Scan for the cell matching the given text and deliver its (x, y) coordinate at center. 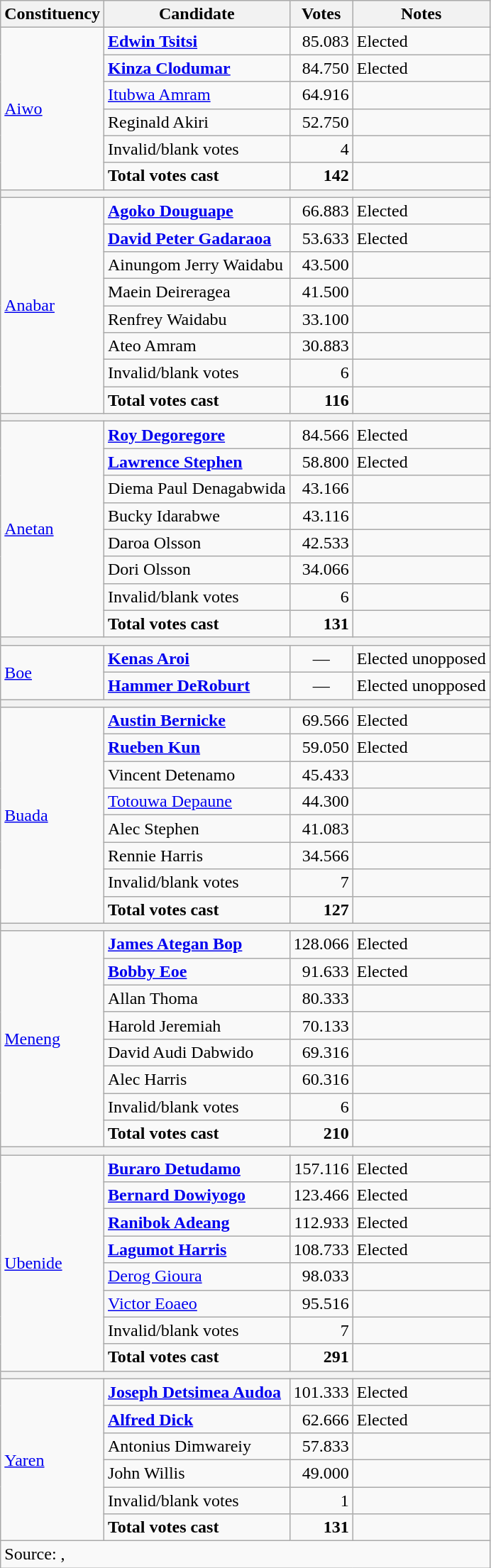
Derog Gioura (197, 1276)
Kenas Aroi (197, 658)
Ainungom Jerry Waidabu (197, 265)
1 (321, 1501)
101.333 (321, 1392)
42.533 (321, 543)
Bobby Eoe (197, 971)
Ubenide (53, 1263)
Hammer DeRoburt (197, 685)
43.166 (321, 489)
69.566 (321, 721)
30.883 (321, 346)
84.750 (321, 68)
80.333 (321, 998)
62.666 (321, 1419)
127 (321, 910)
Bucky Idarabwe (197, 516)
57.833 (321, 1446)
Itubwa Amram (197, 95)
4 (321, 149)
Lawrence Stephen (197, 462)
Yaren (53, 1459)
Ateo Amram (197, 346)
Antonius Dimwareiy (197, 1446)
291 (321, 1357)
123.466 (321, 1196)
David Peter Gadaraoa (197, 238)
Meneng (53, 1039)
60.316 (321, 1079)
Anabar (53, 305)
Maein Deireragea (197, 292)
85.083 (321, 41)
Buada (53, 815)
52.750 (321, 122)
Diema Paul Denagabwida (197, 489)
95.516 (321, 1303)
Source: , (245, 1555)
Reginald Akiri (197, 122)
64.916 (321, 95)
43.500 (321, 265)
41.083 (321, 829)
98.033 (321, 1276)
Constituency (53, 14)
84.566 (321, 435)
Kinza Clodumar (197, 68)
43.116 (321, 516)
Rueben Kun (197, 748)
Buraro Detudamo (197, 1169)
Renfrey Waidabu (197, 319)
59.050 (321, 748)
Roy Degoregore (197, 435)
69.316 (321, 1052)
Vincent Detenamo (197, 775)
Austin Bernicke (197, 721)
Boe (53, 672)
Alec Harris (197, 1079)
David Audi Dabwido (197, 1052)
Votes (321, 14)
Allan Thoma (197, 998)
142 (321, 176)
Aiwo (53, 109)
44.300 (321, 802)
Agoko Douguape (197, 211)
James Ategan Bop (197, 944)
34.066 (321, 570)
34.566 (321, 856)
Alec Stephen (197, 829)
58.800 (321, 462)
Daroa Olsson (197, 543)
Victor Eoaeo (197, 1303)
Candidate (197, 14)
70.133 (321, 1025)
91.633 (321, 971)
210 (321, 1134)
Alfred Dick (197, 1419)
128.066 (321, 944)
Ranibok Adeang (197, 1222)
Totouwa Depaune (197, 802)
112.933 (321, 1222)
John Willis (197, 1473)
66.883 (321, 211)
53.633 (321, 238)
Bernard Dowiyogo (197, 1196)
108.733 (321, 1249)
Edwin Tsitsi (197, 41)
Anetan (53, 529)
116 (321, 400)
45.433 (321, 775)
Lagumot Harris (197, 1249)
157.116 (321, 1169)
49.000 (321, 1473)
Harold Jeremiah (197, 1025)
Notes (421, 14)
33.100 (321, 319)
41.500 (321, 292)
Dori Olsson (197, 570)
Rennie Harris (197, 856)
Joseph Detsimea Audoa (197, 1392)
